Output the (X, Y) coordinate of the center of the cell containing the given text.  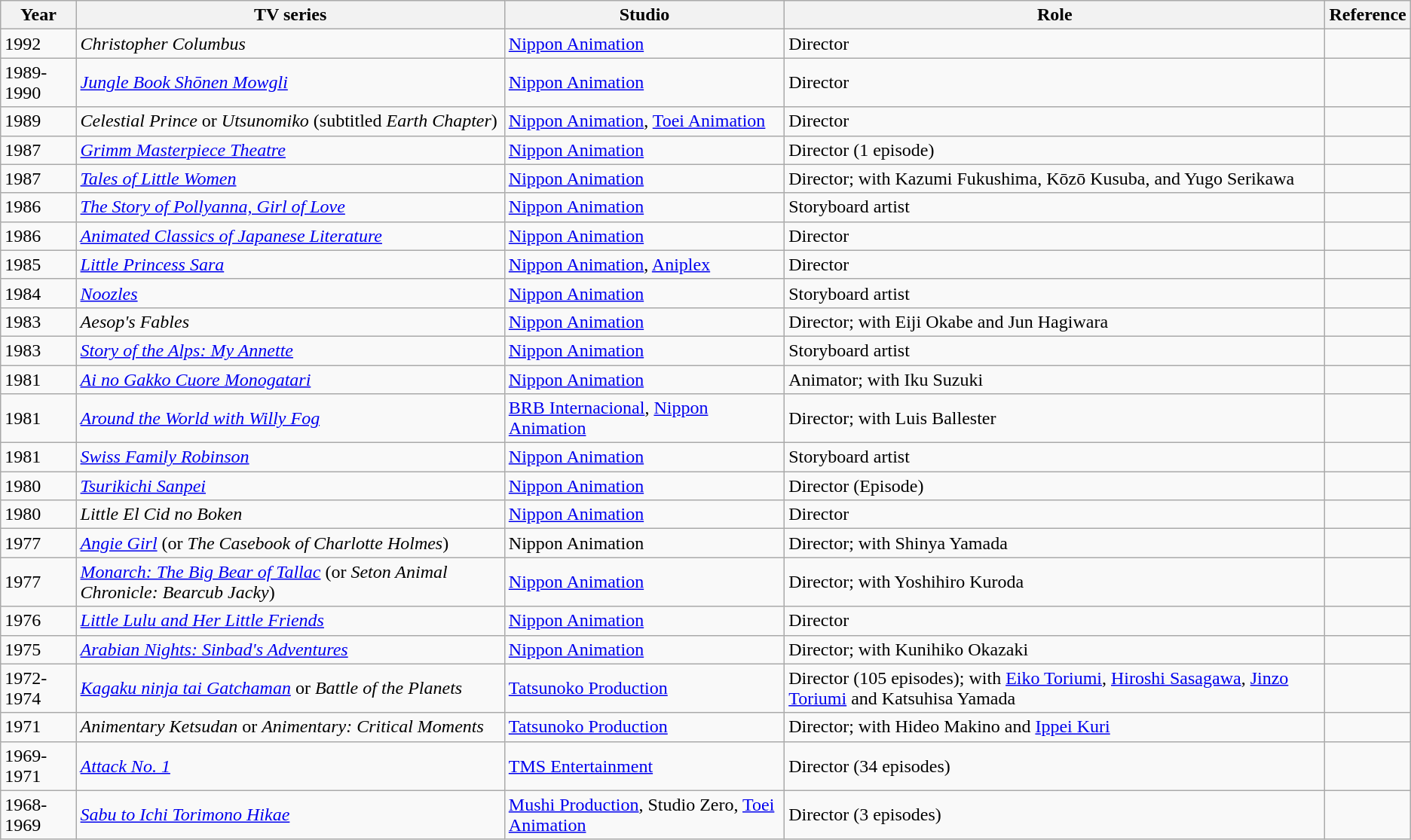
Reference (1367, 15)
Little Lulu and Her Little Friends (290, 621)
Nippon Animation, Aniplex (644, 264)
1984 (38, 293)
Aesop's Fables (290, 322)
Around the World with Willy Fog (290, 419)
The Story of Pollyanna, Girl of Love (290, 207)
Attack No. 1 (290, 765)
1969-1971 (38, 765)
Mushi Production, Studio Zero, Toei Animation (644, 815)
1975 (38, 649)
TMS Entertainment (644, 765)
Director; with Yoshihiro Kuroda (1055, 582)
Arabian Nights: Sinbad's Adventures (290, 649)
Director; with Eiji Okabe and Jun Hagiwara (1055, 322)
Animentary Ketsudan or Animentary: Critical Moments (290, 727)
1968-1969 (38, 815)
1985 (38, 264)
Kagaku ninja tai Gatchaman or Battle of the Planets (290, 689)
Director; with Shinya Yamada (1055, 543)
TV series (290, 15)
Story of the Alps: My Annette (290, 350)
Tsurikichi Sanpei (290, 486)
Director; with Kazumi Fukushima, Kōzō Kusuba, and Yugo Serikawa (1055, 179)
Sabu to Ichi Torimono Hikae (290, 815)
Role (1055, 15)
Director (3 episodes) (1055, 815)
Angie Girl (or The Casebook of Charlotte Holmes) (290, 543)
1971 (38, 727)
Director (Episode) (1055, 486)
1992 (38, 44)
Director (34 episodes) (1055, 765)
Little Princess Sara (290, 264)
Animated Classics of Japanese Literature (290, 236)
Celestial Prince or Utsunomiko (subtitled Earth Chapter) (290, 121)
Grimm Masterpiece Theatre (290, 150)
Monarch: The Big Bear of Tallac (or Seton Animal Chronicle: Bearcub Jacky) (290, 582)
BRB Internacional, Nippon Animation (644, 419)
Christopher Columbus (290, 44)
1989 (38, 121)
1976 (38, 621)
Ai no Gakko Cuore Monogatari (290, 379)
Noozles (290, 293)
Director; with Hideo Makino and Ippei Kuri (1055, 727)
Swiss Family Robinson (290, 457)
Director; with Luis Ballester (1055, 419)
Animator; with Iku Suzuki (1055, 379)
Director; with Kunihiko Okazaki (1055, 649)
Director (105 episodes); with Eiko Toriumi, Hiroshi Sasagawa, Jinzo Toriumi and Katsuhisa Yamada (1055, 689)
Director (1 episode) (1055, 150)
Year (38, 15)
Studio (644, 15)
1989-1990 (38, 83)
Tales of Little Women (290, 179)
Nippon Animation, Toei Animation (644, 121)
1972-1974 (38, 689)
Jungle Book Shōnen Mowgli (290, 83)
Little El Cid no Boken (290, 515)
